Scan for the cell matching the given text and deliver its [X, Y] coordinate at center. 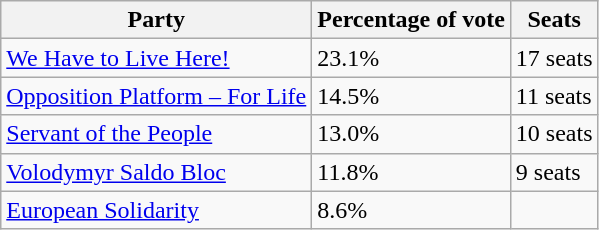
Party [156, 20]
Volodymyr Saldo Bloc [156, 172]
Servant of the People [156, 134]
Opposition Platform – For Life [156, 96]
10 seats [554, 134]
Percentage of vote [412, 20]
We Have to Live Here! [156, 58]
Seats [554, 20]
17 seats [554, 58]
14.5% [412, 96]
8.6% [412, 210]
11 seats [554, 96]
23.1% [412, 58]
13.0% [412, 134]
9 seats [554, 172]
European Solidarity [156, 210]
11.8% [412, 172]
